Extract the [X, Y] coordinate from the center of the cell holding the provided text.  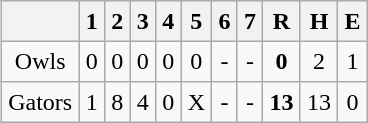
X [196, 102]
Owls [40, 61]
7 [250, 21]
3 [143, 21]
6 [225, 21]
H [319, 21]
5 [196, 21]
R [282, 21]
E [353, 21]
Gators [40, 102]
8 [117, 102]
